Return the (x, y) coordinate for the center point of the cell that contains the specified text.  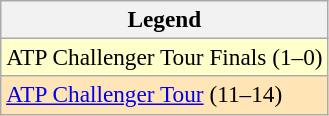
ATP Challenger Tour Finals (1–0) (164, 57)
Legend (164, 19)
ATP Challenger Tour (11–14) (164, 95)
